Detect which cell encompasses the target text, then output its (X, Y) center coordinate. 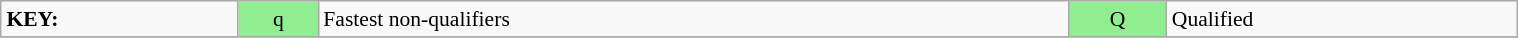
Qualified (1342, 19)
Q (1118, 19)
Fastest non-qualifiers (693, 19)
q (278, 19)
KEY: (120, 19)
